From the cell containing the given text, extract its center point as [x, y] coordinate. 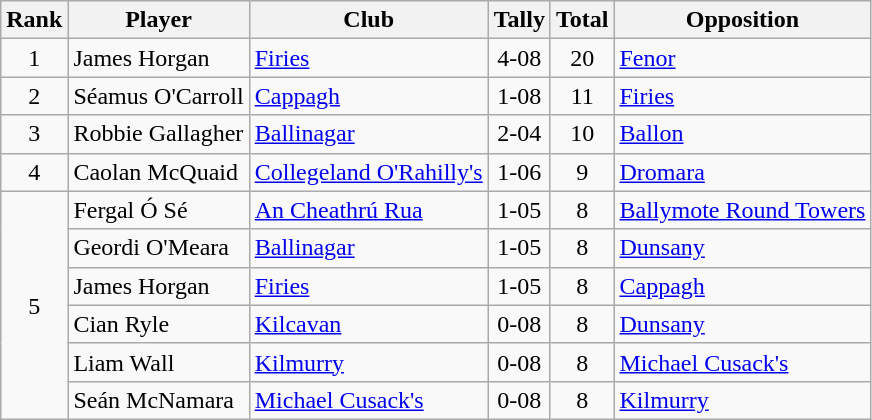
11 [582, 96]
Seán McNamara [158, 400]
20 [582, 58]
3 [34, 134]
Total [582, 20]
Séamus O'Carroll [158, 96]
1-06 [519, 172]
2-04 [519, 134]
2 [34, 96]
Caolan McQuaid [158, 172]
Club [368, 20]
9 [582, 172]
Liam Wall [158, 362]
1-08 [519, 96]
Collegeland O'Rahilly's [368, 172]
Player [158, 20]
1 [34, 58]
Fenor [742, 58]
Ballon [742, 134]
Ballymote Round Towers [742, 210]
Dromara [742, 172]
Robbie Gallagher [158, 134]
Kilcavan [368, 324]
4-08 [519, 58]
Tally [519, 20]
10 [582, 134]
Rank [34, 20]
Fergal Ó Sé [158, 210]
Cian Ryle [158, 324]
5 [34, 305]
An Cheathrú Rua [368, 210]
4 [34, 172]
Geordi O'Meara [158, 248]
Opposition [742, 20]
